Detect which cell encompasses the target text, then output its (x, y) center coordinate. 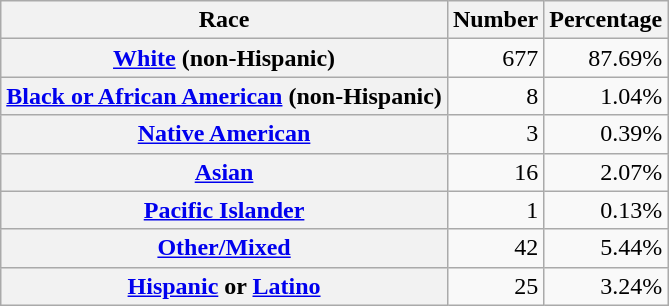
Pacific Islander (224, 210)
Black or African American (non-Hispanic) (224, 96)
1 (495, 210)
25 (495, 286)
0.39% (606, 134)
87.69% (606, 58)
Race (224, 20)
677 (495, 58)
42 (495, 248)
2.07% (606, 172)
Native American (224, 134)
8 (495, 96)
0.13% (606, 210)
1.04% (606, 96)
3.24% (606, 286)
5.44% (606, 248)
White (non-Hispanic) (224, 58)
Hispanic or Latino (224, 286)
16 (495, 172)
Number (495, 20)
Other/Mixed (224, 248)
Percentage (606, 20)
3 (495, 134)
Asian (224, 172)
